Search for the cell housing the specified text and yield its (X, Y) center coordinate. 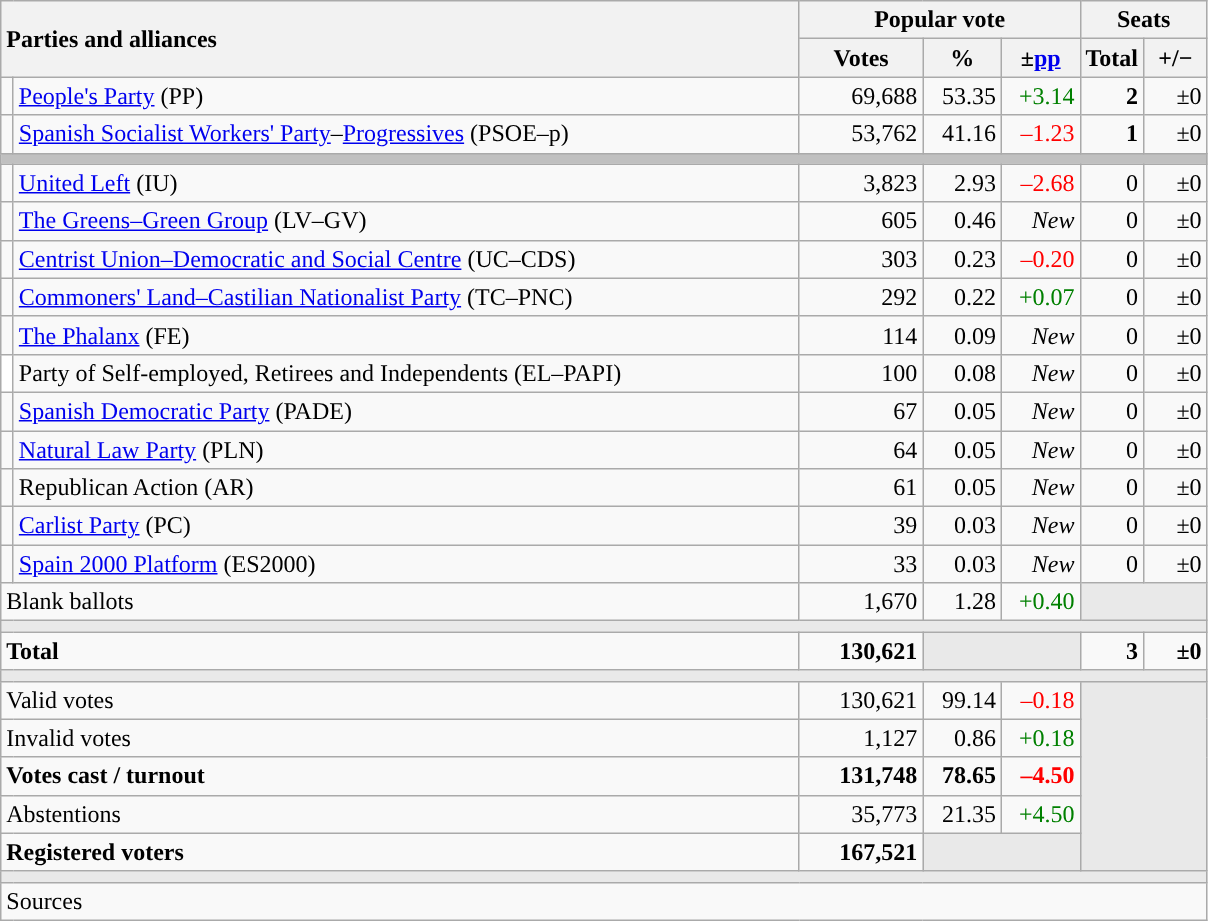
Invalid votes (400, 738)
114 (861, 335)
Centrist Union–Democratic and Social Centre (UC–CDS) (406, 259)
64 (861, 449)
Parties and alliances (400, 39)
0.09 (962, 335)
Seats (1144, 20)
+0.07 (1040, 297)
% (962, 58)
Spanish Socialist Workers' Party–Progressives (PSOE–p) (406, 134)
–0.20 (1040, 259)
Valid votes (400, 700)
The Greens–Green Group (LV–GV) (406, 221)
Registered voters (400, 852)
+4.50 (1040, 814)
1 (1112, 134)
The Phalanx (FE) (406, 335)
Commoners' Land–Castilian Nationalist Party (TC–PNC) (406, 297)
39 (861, 526)
–4.50 (1040, 776)
0.46 (962, 221)
0.86 (962, 738)
+3.14 (1040, 96)
0.08 (962, 373)
3,823 (861, 183)
53,762 (861, 134)
Republican Action (AR) (406, 488)
292 (861, 297)
Natural Law Party (PLN) (406, 449)
+0.40 (1040, 602)
167,521 (861, 852)
Sources (604, 901)
±pp (1040, 58)
Blank ballots (400, 602)
United Left (IU) (406, 183)
Abstentions (400, 814)
0.22 (962, 297)
0.23 (962, 259)
People's Party (PP) (406, 96)
+0.18 (1040, 738)
3 (1112, 651)
67 (861, 411)
Votes (861, 58)
69,688 (861, 96)
53.35 (962, 96)
61 (861, 488)
–0.18 (1040, 700)
78.65 (962, 776)
41.16 (962, 134)
1,670 (861, 602)
Carlist Party (PC) (406, 526)
2 (1112, 96)
605 (861, 221)
1,127 (861, 738)
Spain 2000 Platform (ES2000) (406, 564)
35,773 (861, 814)
100 (861, 373)
–2.68 (1040, 183)
21.35 (962, 814)
Party of Self-employed, Retirees and Independents (EL–PAPI) (406, 373)
33 (861, 564)
303 (861, 259)
–1.23 (1040, 134)
+/− (1176, 58)
1.28 (962, 602)
99.14 (962, 700)
2.93 (962, 183)
Votes cast / turnout (400, 776)
Popular vote (940, 20)
Spanish Democratic Party (PADE) (406, 411)
131,748 (861, 776)
